Pinpoint the cell where the given text exists, returning its [X, Y] midpoint coordinate. 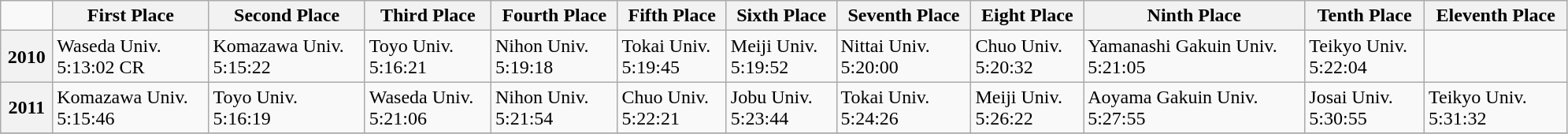
Toyo Univ.5:16:19 [287, 107]
Fifth Place [672, 16]
Eleventh Place [1496, 16]
Chuo Univ.5:20:32 [1027, 57]
Tokai Univ.5:19:45 [672, 57]
Waseda Univ.5:21:06 [428, 107]
Aoyama Gakuin Univ.5:27:55 [1194, 107]
Komazawa Univ.5:15:22 [287, 57]
Seventh Place [904, 16]
2011 [27, 107]
Eight Place [1027, 16]
Komazawa Univ.5:15:46 [131, 107]
Toyo Univ.5:16:21 [428, 57]
Second Place [287, 16]
Sixth Place [781, 16]
Josai Univ.5:30:55 [1365, 107]
Fourth Place [554, 16]
Waseda Univ.5:13:02 CR [131, 57]
Ninth Place [1194, 16]
Teikyo Univ.5:22:04 [1365, 57]
Third Place [428, 16]
Teikyo Univ.5:31:32 [1496, 107]
Nihon Univ.5:19:18 [554, 57]
Tokai Univ.5:24:26 [904, 107]
Meiji Univ.5:26:22 [1027, 107]
2010 [27, 57]
Yamanashi Gakuin Univ.5:21:05 [1194, 57]
Jobu Univ.5:23:44 [781, 107]
Nittai Univ.5:20:00 [904, 57]
First Place [131, 16]
Chuo Univ.5:22:21 [672, 107]
Tenth Place [1365, 16]
Meiji Univ.5:19:52 [781, 57]
Nihon Univ.5:21:54 [554, 107]
